Provide the (X, Y) coordinate of the cell's center where the given text is located.  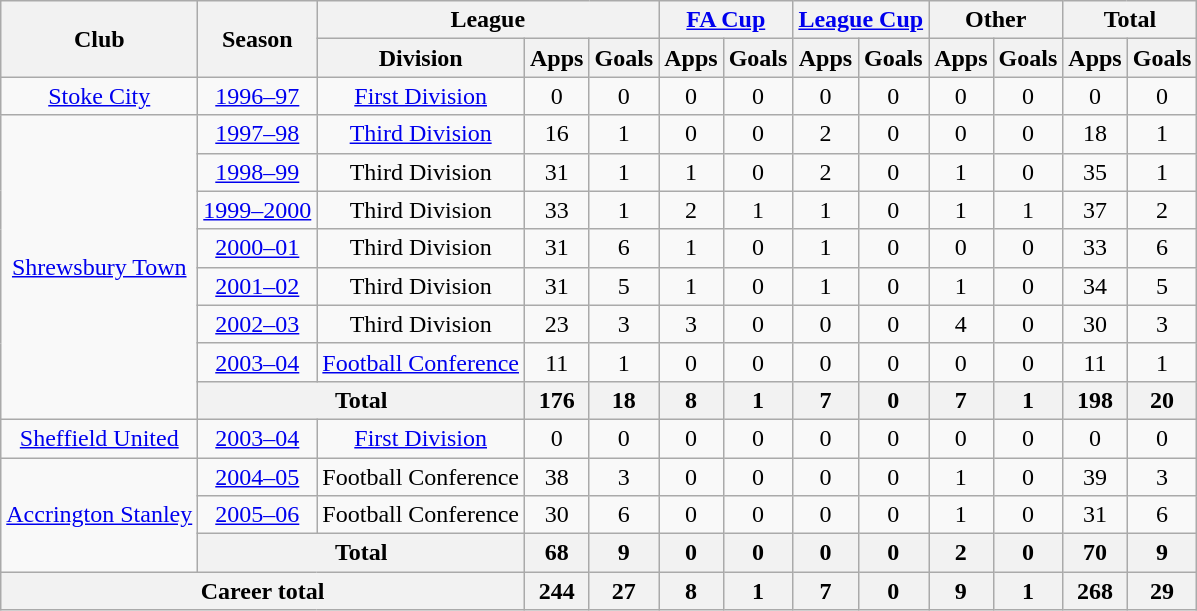
1996–97 (258, 96)
League Cup (861, 20)
2005–06 (258, 515)
FA Cup (726, 20)
Stoke City (100, 96)
2001–02 (258, 286)
29 (1162, 591)
Division (421, 58)
37 (1095, 210)
268 (1095, 591)
34 (1095, 286)
1998–99 (258, 172)
League (488, 20)
4 (961, 324)
1997–98 (258, 134)
244 (557, 591)
2004–05 (258, 477)
Other (996, 20)
2002–03 (258, 324)
38 (557, 477)
Accrington Stanley (100, 515)
198 (1095, 400)
16 (557, 134)
23 (557, 324)
Season (258, 39)
Career total (263, 591)
70 (1095, 553)
1999–2000 (258, 210)
Shrewsbury Town (100, 267)
39 (1095, 477)
68 (557, 553)
35 (1095, 172)
Sheffield United (100, 438)
20 (1162, 400)
Club (100, 39)
27 (624, 591)
176 (557, 400)
2000–01 (258, 248)
